Provide the (x, y) coordinate of the cell's center where the given text is located.  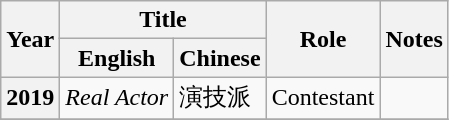
Notes (414, 39)
Year (30, 39)
Role (323, 39)
Real Actor (117, 98)
演技派 (220, 98)
2019 (30, 98)
Title (163, 20)
Contestant (323, 98)
Chinese (220, 58)
English (117, 58)
